Search for the cell housing the specified text and yield its [X, Y] center coordinate. 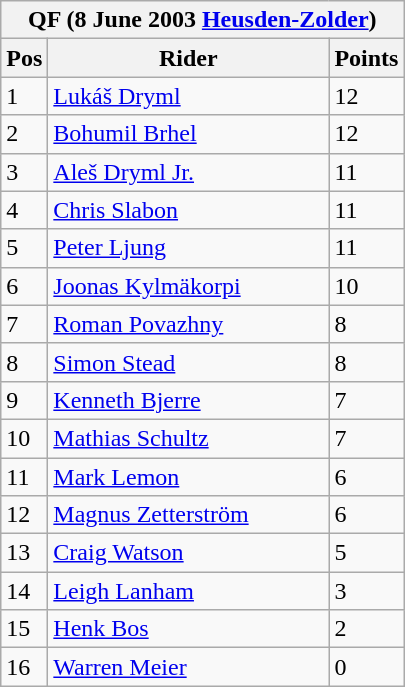
15 [24, 629]
13 [24, 553]
Kenneth Bjerre [188, 400]
1 [24, 96]
Leigh Lanham [188, 591]
4 [24, 210]
QF (8 June 2003 Heusden-Zolder) [202, 20]
16 [24, 667]
Peter Ljung [188, 248]
Lukáš Dryml [188, 96]
9 [24, 400]
Chris Slabon [188, 210]
14 [24, 591]
Joonas Kylmäkorpi [188, 286]
0 [366, 667]
Simon Stead [188, 362]
Mathias Schultz [188, 438]
Points [366, 58]
Henk Bos [188, 629]
Bohumil Brhel [188, 134]
Aleš Dryml Jr. [188, 172]
Magnus Zetterström [188, 515]
Roman Povazhny [188, 324]
Rider [188, 58]
Craig Watson [188, 553]
Pos [24, 58]
Mark Lemon [188, 477]
Warren Meier [188, 667]
